Find where the given text appears and provide that cell's center as (X, Y) coordinate. 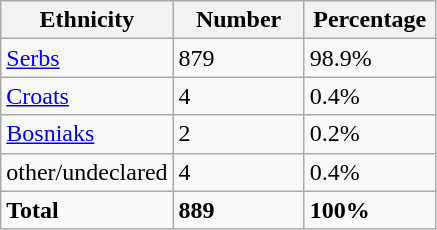
Percentage (370, 20)
2 (238, 134)
98.9% (370, 58)
100% (370, 210)
Croats (87, 96)
Total (87, 210)
0.2% (370, 134)
Serbs (87, 58)
Bosniaks (87, 134)
Number (238, 20)
889 (238, 210)
Ethnicity (87, 20)
879 (238, 58)
other/undeclared (87, 172)
